Find where the given text appears and provide that cell's center as (X, Y) coordinate. 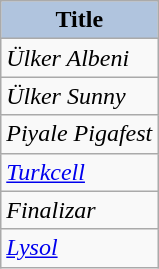
Title (80, 20)
Piyale Pigafest (80, 134)
Ülker Sunny (80, 96)
Finalizar (80, 210)
Ülker Albeni (80, 58)
Lysol (80, 248)
Turkcell (80, 172)
